From the cell containing the given text, extract its center point as (x, y) coordinate. 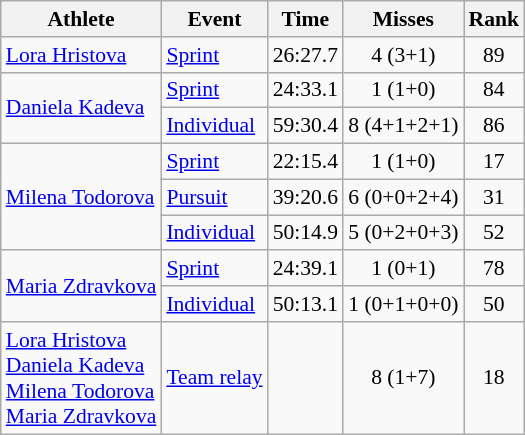
39:20.6 (306, 197)
50 (494, 304)
Lora HristovaDaniela KadevaMilena TodorovaMaria Zdravkova (82, 378)
4 (3+1) (403, 55)
6 (0+0+2+4) (403, 197)
8 (4+1+2+1) (403, 126)
17 (494, 162)
18 (494, 378)
Daniela Kadeva (82, 108)
Time (306, 19)
Milena Todorova (82, 198)
Athlete (82, 19)
26:27.7 (306, 55)
24:33.1 (306, 90)
86 (494, 126)
22:15.4 (306, 162)
Maria Zdravkova (82, 286)
78 (494, 269)
50:14.9 (306, 233)
Team relay (214, 378)
59:30.4 (306, 126)
31 (494, 197)
Rank (494, 19)
1 (0+1+0+0) (403, 304)
24:39.1 (306, 269)
Event (214, 19)
84 (494, 90)
Lora Hristova (82, 55)
8 (1+7) (403, 378)
50:13.1 (306, 304)
52 (494, 233)
1 (0+1) (403, 269)
89 (494, 55)
Misses (403, 19)
Pursuit (214, 197)
5 (0+2+0+3) (403, 233)
